Return [x, y] of the center of cell containing provided text 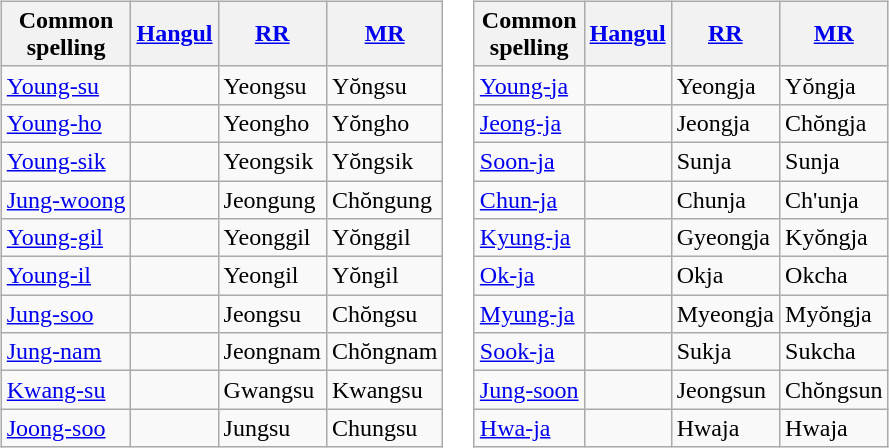
Jeongung [272, 199]
Yŏnggil [384, 238]
Sukcha [834, 352]
Chungsu [384, 428]
Kwangsu [384, 390]
Yeonggil [272, 238]
Young-il [66, 276]
Kyŏngja [834, 238]
Ch'unja [834, 199]
Sook-ja [529, 352]
Myŏngja [834, 314]
Jeongsun [725, 390]
Young-sik [66, 161]
Kwang-su [66, 390]
Yeongho [272, 123]
Chun-ja [529, 199]
Okcha [834, 276]
Gwangsu [272, 390]
Sukja [725, 352]
Chŏngsu [384, 314]
Yŏngil [384, 276]
Jung-nam [66, 352]
Jeongja [725, 123]
Chunja [725, 199]
Chŏngsun [834, 390]
Jungsu [272, 428]
Ok-ja [529, 276]
Chŏngung [384, 199]
Young-gil [66, 238]
Okja [725, 276]
Young-ho [66, 123]
Yŏngsu [384, 85]
Young-su [66, 85]
Hwa-ja [529, 428]
Gyeongja [725, 238]
Myung-ja [529, 314]
Yeongja [725, 85]
Yeongsik [272, 161]
Yŏngja [834, 85]
Jung-soon [529, 390]
Jeongsu [272, 314]
Jeong-ja [529, 123]
Chŏngja [834, 123]
Jeongnam [272, 352]
Chŏngnam [384, 352]
Yeongil [272, 276]
Kyung-ja [529, 238]
Yŏngsik [384, 161]
Jung-woong [66, 199]
Jung-soo [66, 314]
Young-ja [529, 85]
Soon-ja [529, 161]
Joong-soo [66, 428]
Myeongja [725, 314]
Yeongsu [272, 85]
Yŏngho [384, 123]
